Identify which cell holds the provided text, then report its [X, Y] central coordinate. 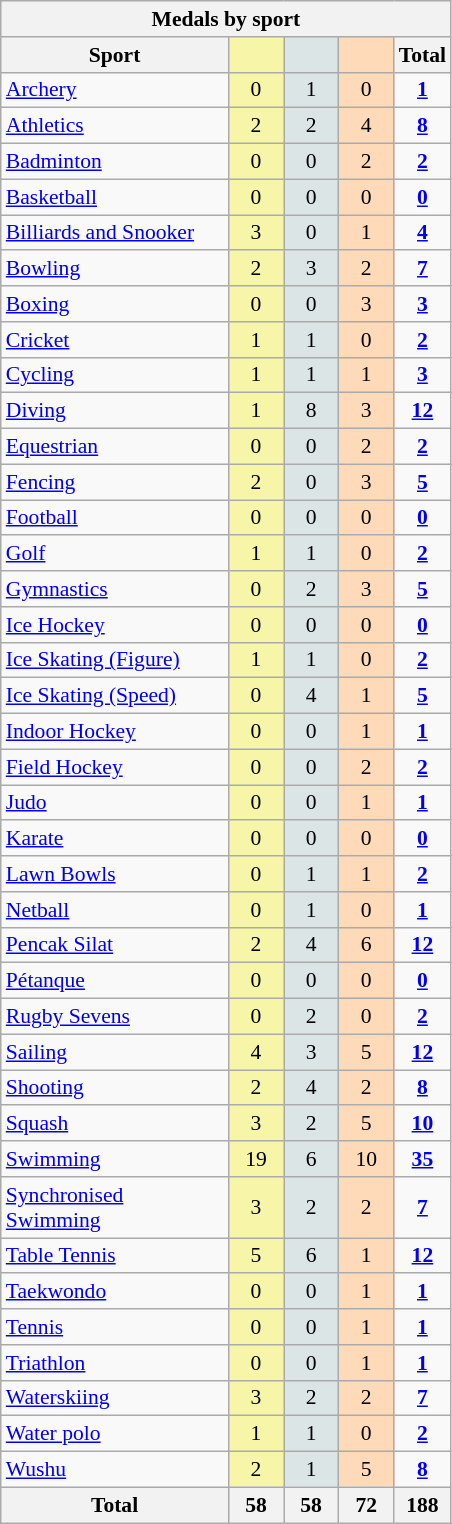
Shooting [115, 1088]
Netball [115, 910]
Water polo [115, 1434]
Taekwondo [115, 1292]
Gymnastics [115, 589]
Indoor Hockey [115, 732]
Fencing [115, 482]
Lawn Bowls [115, 874]
Swimming [115, 1159]
Squash [115, 1124]
Sailing [115, 1052]
Field Hockey [115, 767]
Cycling [115, 375]
Archery [115, 90]
Football [115, 518]
Medals by sport [226, 19]
Golf [115, 554]
188 [422, 1505]
Diving [115, 411]
72 [366, 1505]
Pétanque [115, 981]
Sport [115, 55]
Basketball [115, 197]
Ice Hockey [115, 625]
Bowling [115, 269]
35 [422, 1159]
Badminton [115, 162]
Tennis [115, 1327]
Triathlon [115, 1363]
Ice Skating (Speed) [115, 696]
Cricket [115, 340]
Wushu [115, 1470]
Synchronised Swimming [115, 1208]
Billiards and Snooker [115, 233]
Athletics [115, 126]
Pencak Silat [115, 945]
Waterskiing [115, 1398]
19 [256, 1159]
Karate [115, 839]
Boxing [115, 304]
Rugby Sevens [115, 1017]
Ice Skating (Figure) [115, 660]
Equestrian [115, 447]
Judo [115, 803]
Table Tennis [115, 1256]
